Identify which cell holds the provided text, then report its [X, Y] central coordinate. 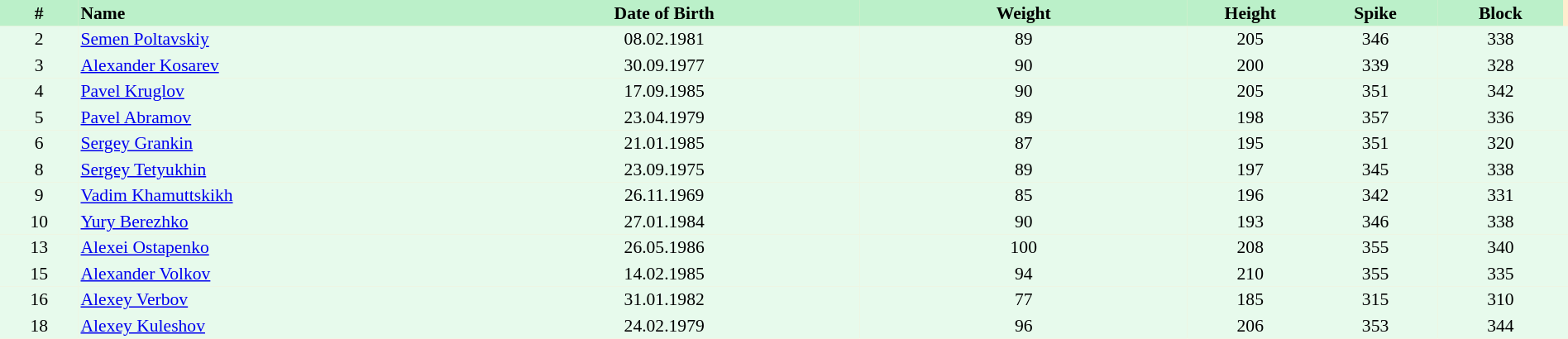
Semen Poltavskiy [273, 40]
08.02.1981 [664, 40]
10 [39, 222]
24.02.1979 [664, 326]
357 [1374, 117]
Pavel Abramov [273, 117]
198 [1250, 117]
Weight [1024, 13]
206 [1250, 326]
Date of Birth [664, 13]
345 [1374, 169]
Alexey Kuleshov [273, 326]
8 [39, 169]
Block [1500, 13]
16 [39, 299]
30.09.1977 [664, 65]
336 [1500, 117]
Pavel Kruglov [273, 91]
Spike [1374, 13]
96 [1024, 326]
320 [1500, 144]
Alexey Verbov [273, 299]
315 [1374, 299]
339 [1374, 65]
4 [39, 91]
Sergey Grankin [273, 144]
6 [39, 144]
94 [1024, 274]
Alexei Ostapenko [273, 248]
77 [1024, 299]
100 [1024, 248]
331 [1500, 195]
Alexander Kosarev [273, 65]
85 [1024, 195]
328 [1500, 65]
3 [39, 65]
15 [39, 274]
27.01.1984 [664, 222]
353 [1374, 326]
340 [1500, 248]
18 [39, 326]
193 [1250, 222]
Name [273, 13]
Vadim Khamuttskikh [273, 195]
208 [1250, 248]
195 [1250, 144]
Yury Berezhko [273, 222]
185 [1250, 299]
26.11.1969 [664, 195]
196 [1250, 195]
Sergey Tetyukhin [273, 169]
23.04.1979 [664, 117]
17.09.1985 [664, 91]
31.01.1982 [664, 299]
23.09.1975 [664, 169]
26.05.1986 [664, 248]
344 [1500, 326]
335 [1500, 274]
197 [1250, 169]
13 [39, 248]
2 [39, 40]
200 [1250, 65]
# [39, 13]
9 [39, 195]
Height [1250, 13]
210 [1250, 274]
21.01.1985 [664, 144]
14.02.1985 [664, 274]
87 [1024, 144]
310 [1500, 299]
Alexander Volkov [273, 274]
5 [39, 117]
